Output the (x, y) coordinate of the center of the cell containing the given text.  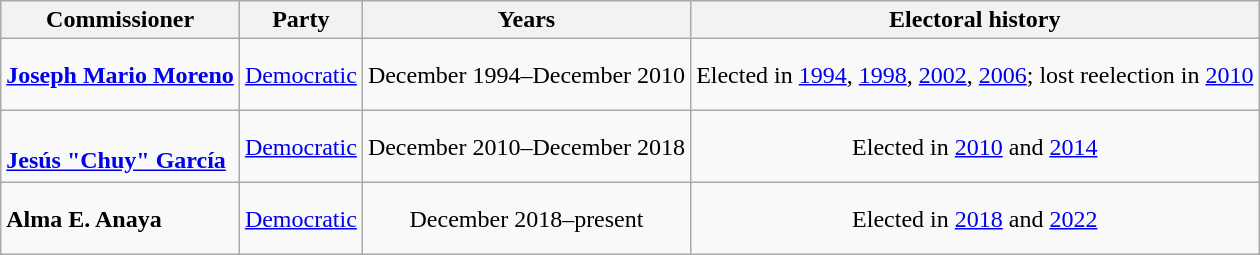
Alma E. Anaya (120, 219)
December 1994–December 2010 (526, 75)
December 2018–present (526, 219)
Party (300, 20)
Joseph Mario Moreno (120, 75)
Electoral history (975, 20)
Elected in 2018 and 2022 (975, 219)
Years (526, 20)
Elected in 1994, 1998, 2002, 2006; lost reelection in 2010 (975, 75)
Jesús "Chuy" García (120, 147)
Commissioner (120, 20)
December 2010–December 2018 (526, 147)
Elected in 2010 and 2014 (975, 147)
